Search for the cell housing the specified text and yield its [x, y] center coordinate. 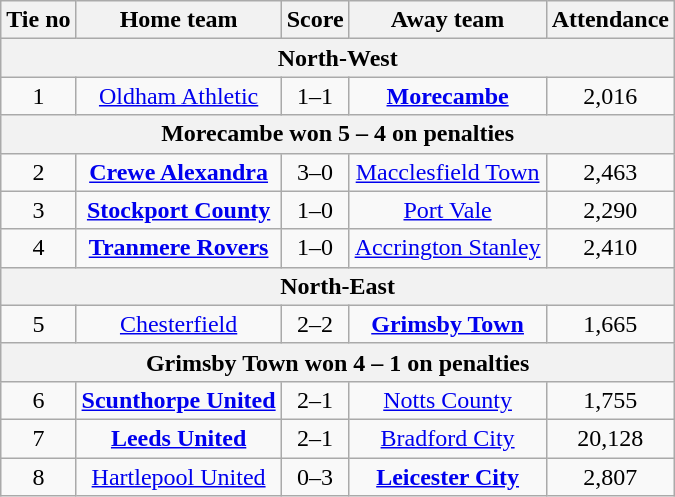
North-West [338, 58]
Home team [178, 20]
Grimsby Town [448, 324]
Hartlepool United [178, 477]
2,463 [610, 172]
0–3 [315, 477]
2,807 [610, 477]
Leicester City [448, 477]
2,410 [610, 248]
Crewe Alexandra [178, 172]
Score [315, 20]
20,128 [610, 438]
Tie no [38, 20]
Oldham Athletic [178, 96]
1–1 [315, 96]
3 [38, 210]
Away team [448, 20]
5 [38, 324]
Chesterfield [178, 324]
2,016 [610, 96]
1 [38, 96]
Grimsby Town won 4 – 1 on penalties [338, 362]
North-East [338, 286]
Accrington Stanley [448, 248]
Morecambe [448, 96]
Stockport County [178, 210]
2–2 [315, 324]
2 [38, 172]
6 [38, 400]
Morecambe won 5 – 4 on penalties [338, 134]
2,290 [610, 210]
1,665 [610, 324]
Leeds United [178, 438]
4 [38, 248]
Tranmere Rovers [178, 248]
Attendance [610, 20]
3–0 [315, 172]
8 [38, 477]
Scunthorpe United [178, 400]
Port Vale [448, 210]
Bradford City [448, 438]
7 [38, 438]
Macclesfield Town [448, 172]
Notts County [448, 400]
1,755 [610, 400]
